Detect which cell encompasses the target text, then output its (X, Y) center coordinate. 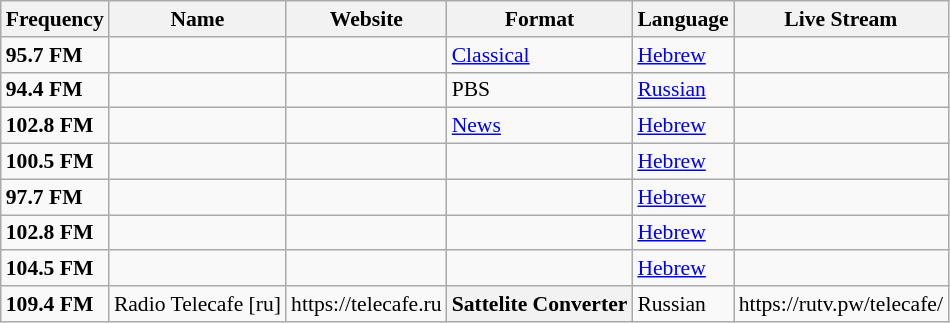
104.5 FM (55, 269)
Live Stream (841, 19)
Frequency (55, 19)
Name (198, 19)
Radio Telecafe [ru] (198, 304)
94.4 FM (55, 90)
Sattelite Converter (540, 304)
97.7 FM (55, 197)
https://rutv.pw/telecafe/ (841, 304)
Classical (540, 55)
Language (682, 19)
109.4 FM (55, 304)
Website (366, 19)
95.7 FM (55, 55)
PBS (540, 90)
https://telecafe.ru (366, 304)
Format (540, 19)
100.5 FM (55, 162)
News (540, 126)
